Detect which cell encompasses the target text, then output its (x, y) center coordinate. 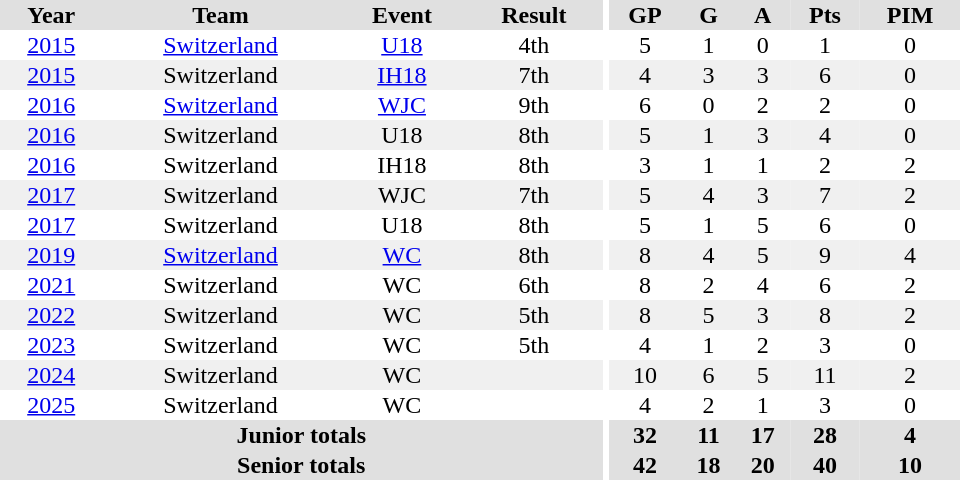
Event (402, 15)
G (708, 15)
6th (534, 285)
2021 (51, 285)
GP (644, 15)
17 (763, 435)
7 (825, 195)
2019 (51, 255)
2024 (51, 375)
4th (534, 45)
Team (220, 15)
Senior totals (301, 465)
Junior totals (301, 435)
28 (825, 435)
9th (534, 105)
40 (825, 465)
2023 (51, 345)
Year (51, 15)
9 (825, 255)
20 (763, 465)
42 (644, 465)
A (763, 15)
2022 (51, 315)
32 (644, 435)
18 (708, 465)
Pts (825, 15)
PIM (910, 15)
Result (534, 15)
2025 (51, 405)
